Find where the given text appears and provide that cell's center as (x, y) coordinate. 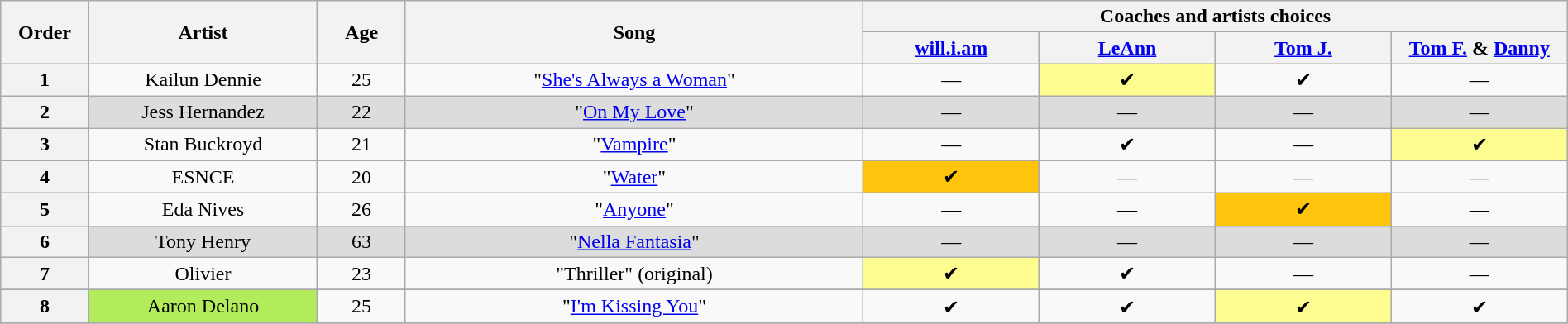
Order (45, 32)
Stan Buckroyd (203, 144)
"On My Love" (633, 112)
23 (361, 274)
21 (361, 144)
"She's Always a Woman" (633, 80)
"Vampire" (633, 144)
Age (361, 32)
22 (361, 112)
6 (45, 241)
3 (45, 144)
63 (361, 241)
Artist (203, 32)
"I'm Kissing You" (633, 307)
4 (45, 177)
Song (633, 32)
ESNCE (203, 177)
Tom J. (1303, 48)
Tom F. & Danny (1479, 48)
Eda Nives (203, 210)
7 (45, 274)
"Thriller" (original) (633, 274)
"Water" (633, 177)
will.i.am (951, 48)
"Anyone" (633, 210)
Olivier (203, 274)
Jess Hernandez (203, 112)
1 (45, 80)
Tony Henry (203, 241)
20 (361, 177)
5 (45, 210)
Coaches and artists choices (1216, 17)
8 (45, 307)
Kailun Dennie (203, 80)
26 (361, 210)
2 (45, 112)
"Nella Fantasia" (633, 241)
LeAnn (1128, 48)
Aaron Delano (203, 307)
